Locate the cell with the specified text and output its (x, y) center coordinate. 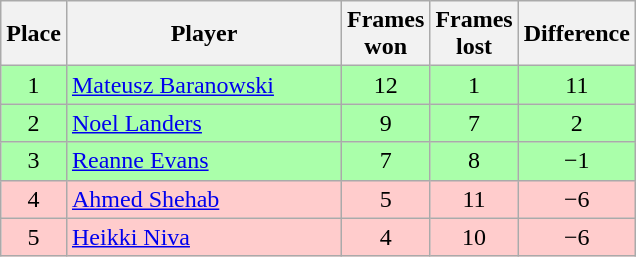
Difference (576, 34)
Place (34, 34)
−1 (576, 161)
3 (34, 161)
Reanne Evans (204, 161)
Frames lost (474, 34)
Noel Landers (204, 123)
Player (204, 34)
Ahmed Shehab (204, 199)
Frames won (386, 34)
8 (474, 161)
Mateusz Baranowski (204, 85)
Heikki Niva (204, 237)
9 (386, 123)
10 (474, 237)
12 (386, 85)
